Provide the (x, y) coordinate of the cell's center where the given text is located.  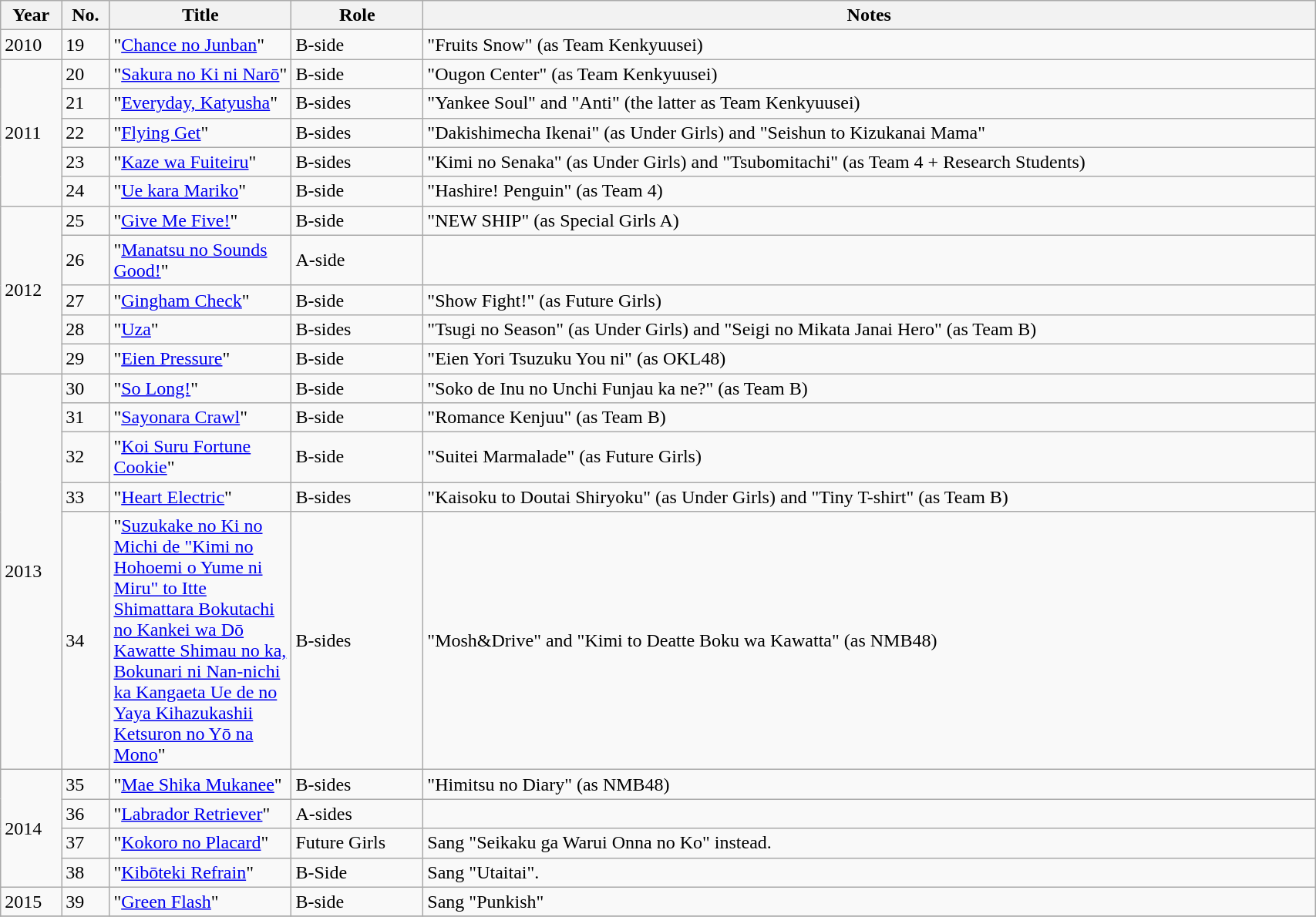
"Heart Electric" (200, 497)
"Eien Pressure" (200, 358)
"Koi Suru Fortune Cookie" (200, 458)
"Kimi no Senaka" (as Under Girls) and "Tsubomitachi" (as Team 4 + Research Students) (870, 162)
"Give Me Five!" (200, 220)
34 (86, 641)
19 (86, 45)
2015 (31, 902)
"Kaisoku to Doutai Shiryoku" (as Under Girls) and "Tiny T-shirt" (as Team B) (870, 497)
24 (86, 191)
33 (86, 497)
"Flying Get" (200, 133)
28 (86, 329)
No. (86, 15)
"Romance Kenjuu" (as Team B) (870, 418)
26 (86, 260)
29 (86, 358)
"Show Fight!" (as Future Girls) (870, 300)
37 (86, 843)
32 (86, 458)
"Hashire! Penguin" (as Team 4) (870, 191)
"NEW SHIP" (as Special Girls A) (870, 220)
"Dakishimecha Ikenai" (as Under Girls) and "Seishun to Kizukanai Mama" (870, 133)
"Labrador Retriever" (200, 814)
"Himitsu no Diary" (as NMB48) (870, 784)
"Fruits Snow" (as Team Kenkyuusei) (870, 45)
"Soko de Inu no Unchi Funjau ka ne?" (as Team B) (870, 388)
20 (86, 74)
25 (86, 220)
"Ougon Center" (as Team Kenkyuusei) (870, 74)
"Uza" (200, 329)
Notes (870, 15)
23 (86, 162)
"Eien Yori Tsuzuku You ni" (as OKL48) (870, 358)
Role (358, 15)
"Green Flash" (200, 902)
30 (86, 388)
Sang "Punkish" (870, 902)
"Mae Shika Mukanee" (200, 784)
35 (86, 784)
2013 (31, 571)
Future Girls (358, 843)
Sang "Seikaku ga Warui Onna no Ko" instead. (870, 843)
31 (86, 418)
2010 (31, 45)
"Sayonara Crawl" (200, 418)
2012 (31, 290)
21 (86, 103)
2011 (31, 133)
"Everyday, Katyusha" (200, 103)
39 (86, 902)
27 (86, 300)
B-Side (358, 872)
"Manatsu no Sounds Good!" (200, 260)
"Chance no Junban" (200, 45)
"Yankee Soul" and "Anti" (the latter as Team Kenkyuusei) (870, 103)
38 (86, 872)
2014 (31, 828)
Title (200, 15)
"Gingham Check" (200, 300)
"So Long!" (200, 388)
Sang "Utaitai". (870, 872)
A-side (358, 260)
36 (86, 814)
22 (86, 133)
"Kibōteki Refrain" (200, 872)
"Mosh&Drive" and "Kimi to Deatte Boku wa Kawatta" (as NMB48) (870, 641)
Year (31, 15)
"Ue kara Mariko" (200, 191)
"Suitei Marmalade" (as Future Girls) (870, 458)
"Sakura no Ki ni Narō" (200, 74)
A-sides (358, 814)
"Tsugi no Season" (as Under Girls) and "Seigi no Mikata Janai Hero" (as Team B) (870, 329)
"Kokoro no Placard" (200, 843)
"Kaze wa Fuiteiru" (200, 162)
